Identify which cell holds the provided text, then report its [X, Y] central coordinate. 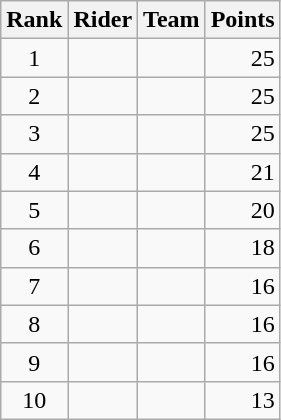
6 [34, 248]
20 [242, 210]
10 [34, 400]
1 [34, 58]
2 [34, 96]
8 [34, 324]
Rider [103, 20]
7 [34, 286]
9 [34, 362]
4 [34, 172]
13 [242, 400]
3 [34, 134]
18 [242, 248]
5 [34, 210]
Rank [34, 20]
21 [242, 172]
Points [242, 20]
Team [172, 20]
